Identify which cell holds the provided text, then report its (X, Y) central coordinate. 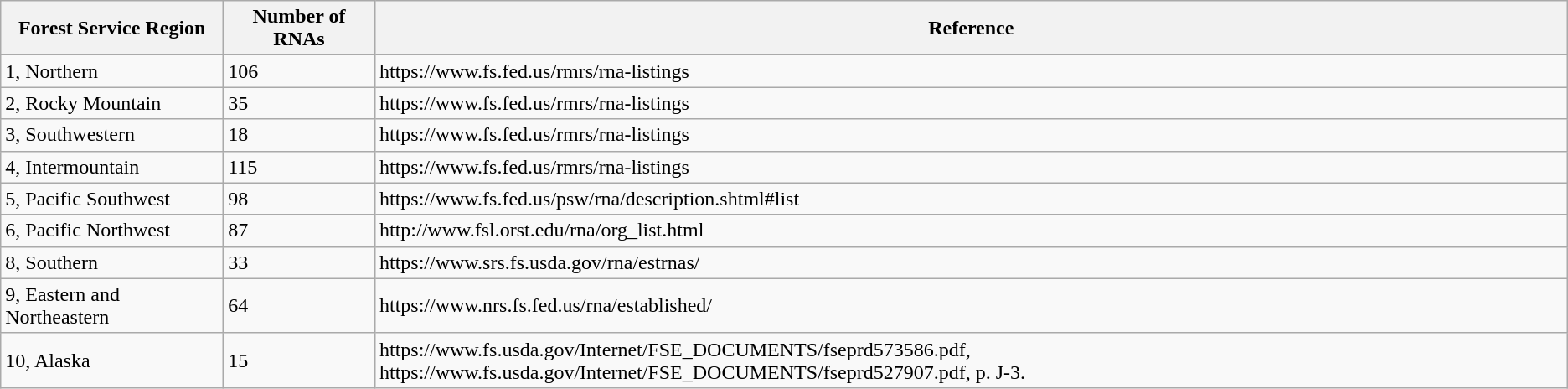
Forest Service Region (112, 29)
106 (300, 71)
4, Intermountain (112, 167)
18 (300, 135)
98 (300, 199)
3, Southwestern (112, 135)
https://www.nrs.fs.fed.us/rna/established/ (971, 305)
1, Northern (112, 71)
35 (300, 103)
https://www.srs.fs.usda.gov/rna/estrnas/ (971, 262)
Reference (971, 29)
15 (300, 360)
87 (300, 231)
2, Rocky Mountain (112, 103)
10, Alaska (112, 360)
http://www.fsl.orst.edu/rna/org_list.html (971, 231)
8, Southern (112, 262)
6, Pacific Northwest (112, 231)
Number of RNAs (300, 29)
https://www.fs.usda.gov/Internet/FSE_DOCUMENTS/fseprd573586.pdf, https://www.fs.usda.gov/Internet/FSE_DOCUMENTS/fseprd527907.pdf, p. J-3. (971, 360)
https://www.fs.fed.us/psw/rna/description.shtml#list (971, 199)
5, Pacific Southwest (112, 199)
64 (300, 305)
115 (300, 167)
9, Eastern and Northeastern (112, 305)
33 (300, 262)
